For the text-containing cell, return its midpoint in (x, y) coordinate format. 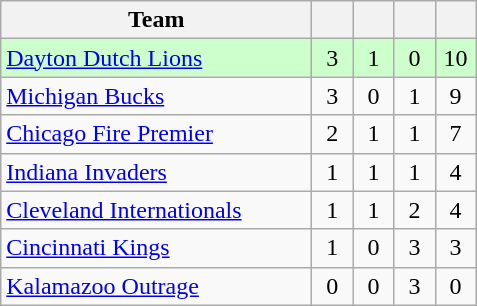
Team (156, 20)
7 (456, 134)
Chicago Fire Premier (156, 134)
9 (456, 96)
Kalamazoo Outrage (156, 286)
Dayton Dutch Lions (156, 58)
Cincinnati Kings (156, 248)
10 (456, 58)
Cleveland Internationals (156, 210)
Indiana Invaders (156, 172)
Michigan Bucks (156, 96)
